Pinpoint the cell where the given text exists, returning its (x, y) midpoint coordinate. 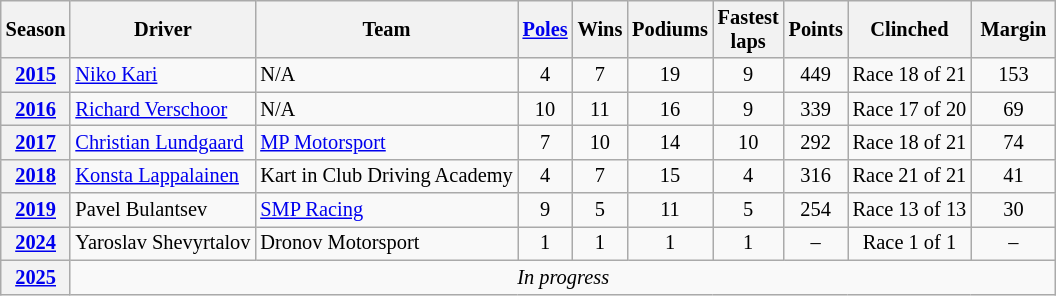
Clinched (910, 29)
Poles (546, 29)
Points (816, 29)
Race 13 of 13 (910, 210)
Christian Lundgaard (162, 142)
Race 1 of 1 (910, 243)
Dronov Motorsport (386, 243)
14 (670, 142)
Podiums (670, 29)
2019 (36, 210)
Fastest laps (748, 29)
SMP Racing (386, 210)
2024 (36, 243)
Race 17 of 20 (910, 109)
449 (816, 75)
In progress (562, 277)
Niko Kari (162, 75)
292 (816, 142)
Team (386, 29)
15 (670, 176)
41 (1014, 176)
Richard Verschoor (162, 109)
Yaroslav Shevyrtalov (162, 243)
2018 (36, 176)
Pavel Bulantsev (162, 210)
MP Motorsport (386, 142)
69 (1014, 109)
2015 (36, 75)
Race 21 of 21 (910, 176)
Wins (600, 29)
Driver (162, 29)
2016 (36, 109)
2017 (36, 142)
Konsta Lappalainen (162, 176)
30 (1014, 210)
153 (1014, 75)
Season (36, 29)
339 (816, 109)
Kart in Club Driving Academy (386, 176)
2025 (36, 277)
16 (670, 109)
19 (670, 75)
Margin (1014, 29)
254 (816, 210)
74 (1014, 142)
316 (816, 176)
